Output the [x, y] coordinate of the center of the cell containing the given text.  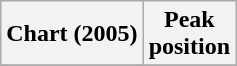
Peakposition [189, 34]
Chart (2005) [72, 34]
